Search for the cell housing the specified text and yield its [x, y] center coordinate. 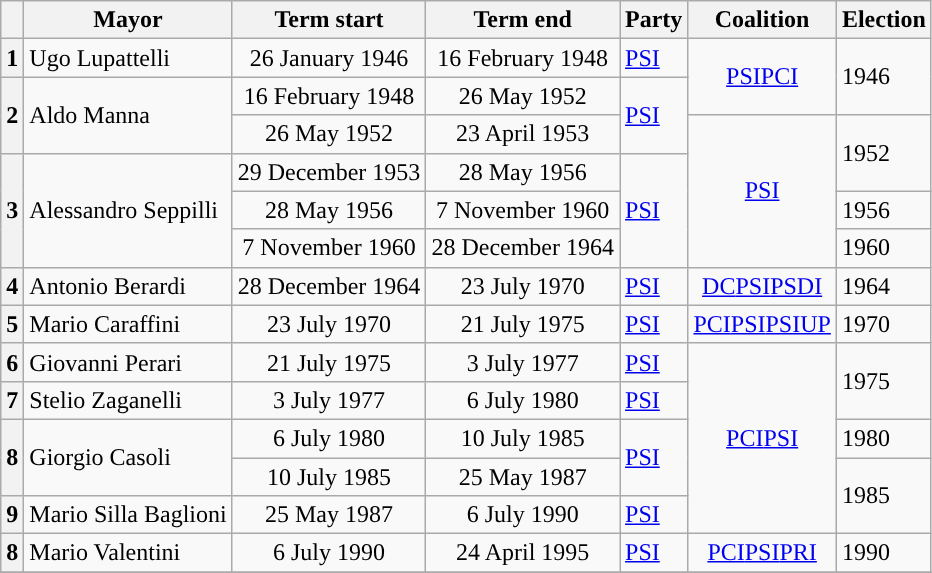
Giorgio Casoli [128, 457]
1980 [884, 438]
26 January 1946 [329, 58]
Antonio Berardi [128, 286]
Election [884, 20]
3 [12, 210]
Aldo Manna [128, 115]
29 December 1953 [329, 172]
Alessandro Seppilli [128, 210]
1985 [884, 496]
5 [12, 324]
Term start [329, 20]
1990 [884, 553]
1964 [884, 286]
7 [12, 400]
Giovanni Perari [128, 362]
DCPSIPSDI [762, 286]
1956 [884, 210]
Mario Caraffini [128, 324]
Term end [523, 20]
PCIPSI [762, 438]
4 [12, 286]
Coalition [762, 20]
1960 [884, 248]
23 April 1953 [523, 134]
Ugo Lupattelli [128, 58]
1975 [884, 381]
Mario Valentini [128, 553]
Stelio Zaganelli [128, 400]
Mayor [128, 20]
6 [12, 362]
24 April 1995 [523, 553]
9 [12, 515]
Party [654, 20]
PCIPSIPSIUP [762, 324]
1970 [884, 324]
1952 [884, 153]
PCIPSIPRI [762, 553]
PSIPCI [762, 77]
1946 [884, 77]
1 [12, 58]
Mario Silla Baglioni [128, 515]
2 [12, 115]
